Identify which cell holds the provided text, then report its [X, Y] central coordinate. 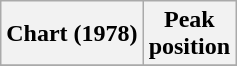
Chart (1978) [72, 34]
Peakposition [189, 34]
